Return (X, Y) of the center of cell containing provided text 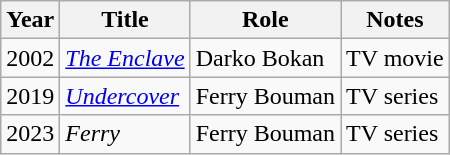
Undercover (125, 96)
Ferry (125, 134)
Darko Bokan (265, 58)
The Enclave (125, 58)
2002 (30, 58)
Notes (396, 20)
Title (125, 20)
TV movie (396, 58)
2019 (30, 96)
Role (265, 20)
2023 (30, 134)
Year (30, 20)
